Determine the [x, y] coordinate at the center of the cell enclosing the given text.  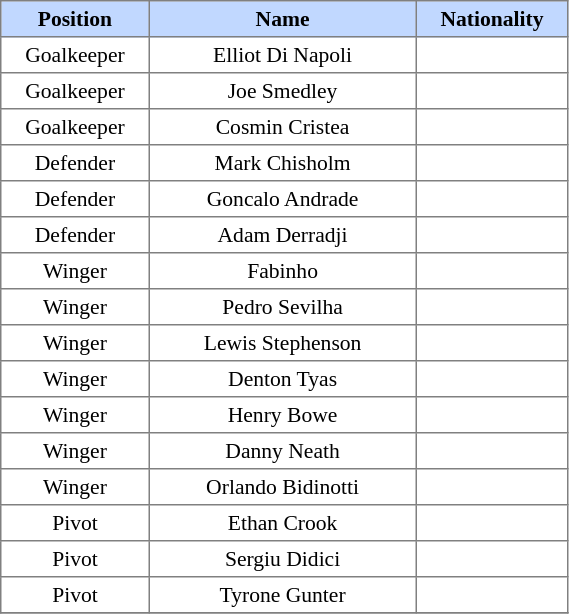
Joe Smedley [282, 91]
Cosmin Cristea [282, 127]
Danny Neath [282, 451]
Adam Derradji [282, 235]
Sergiu Didici [282, 559]
Elliot Di Napoli [282, 55]
Goncalo Andrade [282, 199]
Henry Bowe [282, 415]
Ethan Crook [282, 523]
Lewis Stephenson [282, 343]
Position [75, 19]
Pedro Sevilha [282, 307]
Mark Chisholm [282, 163]
Tyrone Gunter [282, 595]
Nationality [492, 19]
Fabinho [282, 271]
Orlando Bidinotti [282, 487]
Name [282, 19]
Denton Tyas [282, 379]
